Determine the [X, Y] coordinate at the center of the cell enclosing the given text.  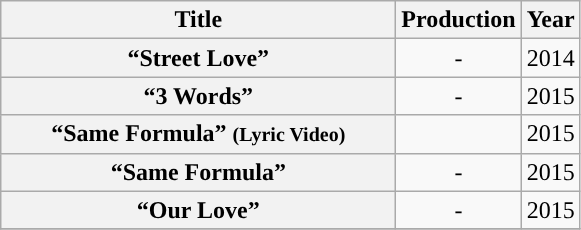
“Same Formula” [198, 172]
“Same Formula” (Lyric Video) [198, 134]
“Our Love” [198, 210]
Production [458, 20]
2014 [550, 58]
“Street Love” [198, 58]
Year [550, 20]
Title [198, 20]
“3 Words” [198, 96]
